Search for the cell housing the specified text and yield its [X, Y] center coordinate. 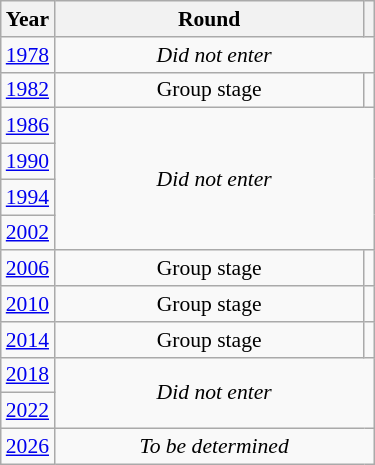
1994 [28, 197]
1986 [28, 126]
2018 [28, 375]
1978 [28, 55]
1982 [28, 90]
2022 [28, 411]
To be determined [214, 447]
1990 [28, 162]
Year [28, 19]
2026 [28, 447]
2010 [28, 304]
2014 [28, 340]
2002 [28, 233]
Round [209, 19]
2006 [28, 269]
